Output the [X, Y] coordinate of the center of the cell containing the given text.  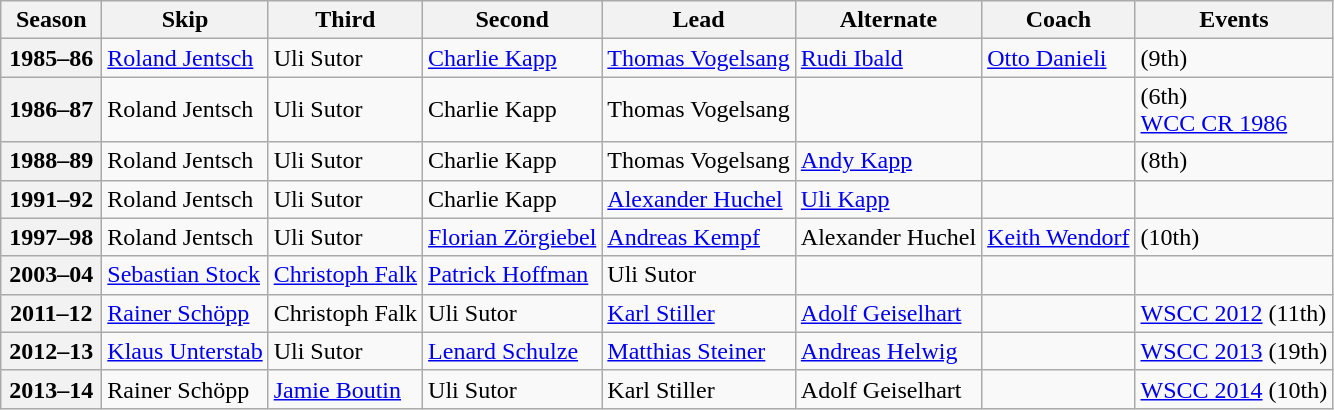
(9th) [1234, 58]
WSCC 2013 (19th) [1234, 351]
Andreas Helwig [888, 351]
WSCC 2014 (10th) [1234, 389]
1988–89 [52, 161]
WSCC 2012 (11th) [1234, 313]
Season [52, 20]
Lead [699, 20]
1997–98 [52, 237]
Keith Wendorf [1058, 237]
Andy Kapp [888, 161]
(10th) [1234, 237]
Rudi Ibald [888, 58]
Jamie Boutin [345, 389]
Andreas Kempf [699, 237]
(6th)WCC CR 1986 [1234, 110]
Events [1234, 20]
(8th) [1234, 161]
1985–86 [52, 58]
Matthias Steiner [699, 351]
Alternate [888, 20]
1986–87 [52, 110]
2003–04 [52, 275]
1991–92 [52, 199]
Klaus Unterstab [185, 351]
Sebastian Stock [185, 275]
2011–12 [52, 313]
Uli Kapp [888, 199]
2013–14 [52, 389]
Lenard Schulze [512, 351]
Otto Danieli [1058, 58]
Patrick Hoffman [512, 275]
Third [345, 20]
Skip [185, 20]
Coach [1058, 20]
2012–13 [52, 351]
Florian Zörgiebel [512, 237]
Second [512, 20]
